For the text-containing cell, return its midpoint in (X, Y) coordinate format. 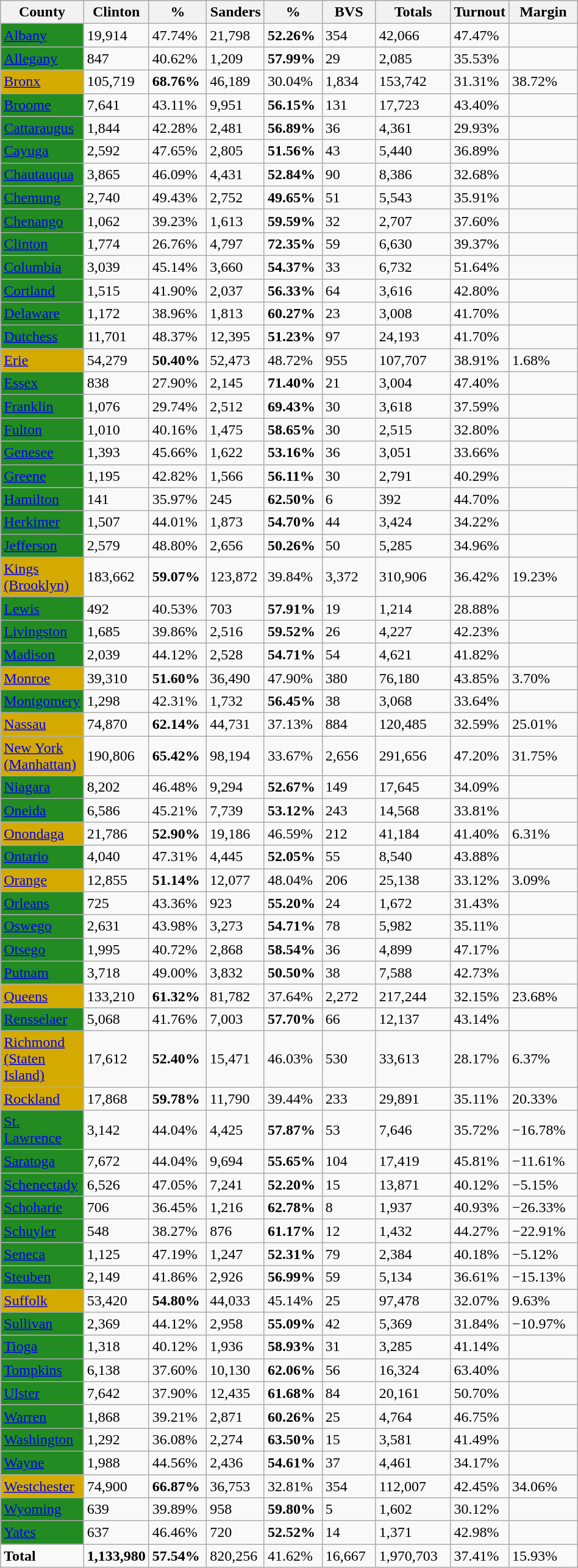
8,202 (116, 787)
4,797 (235, 244)
St. Lawrence (42, 1130)
40.93% (480, 1208)
46.09% (178, 174)
54,279 (116, 360)
3,424 (413, 522)
4,040 (116, 857)
New York (Manhattan) (42, 756)
Delaware (42, 314)
45.81% (480, 1162)
2,274 (235, 1439)
39.21% (178, 1416)
47.47% (480, 35)
Genesee (42, 453)
17,645 (413, 787)
720 (235, 1533)
Orange (42, 880)
90 (349, 174)
26 (349, 631)
38.72% (543, 82)
56.45% (293, 701)
35.72% (480, 1130)
3,581 (413, 1439)
105,719 (116, 82)
131 (349, 105)
45.21% (178, 811)
56.99% (293, 1277)
548 (116, 1231)
53 (349, 1130)
3,008 (413, 314)
33,613 (413, 1059)
Washington (42, 1439)
98,194 (235, 756)
Chemung (42, 197)
3,039 (116, 267)
46.48% (178, 787)
639 (116, 1509)
52.67% (293, 787)
58.54% (293, 949)
149 (349, 787)
56.89% (293, 128)
43.85% (480, 678)
38.91% (480, 360)
1,076 (116, 406)
32.15% (480, 996)
66.87% (178, 1486)
3,660 (235, 267)
2,145 (235, 383)
−5.15% (543, 1185)
Dutchess (42, 337)
Chautauqua (42, 174)
62.14% (178, 725)
7,739 (235, 811)
Cayuga (42, 151)
2,512 (235, 406)
Herkimer (42, 522)
43.36% (178, 903)
42.82% (178, 476)
2,871 (235, 1416)
63.40% (480, 1370)
53,420 (116, 1300)
Sanders (235, 12)
Rensselaer (42, 1019)
−10.97% (543, 1324)
3,285 (413, 1347)
Total (42, 1556)
32 (349, 221)
37.41% (480, 1556)
19,186 (235, 834)
Sullivan (42, 1324)
2,805 (235, 151)
31.84% (480, 1324)
41.76% (178, 1019)
Yates (42, 1533)
54.80% (178, 1300)
206 (349, 880)
Bronx (42, 82)
1,195 (116, 476)
54.70% (293, 522)
52.84% (293, 174)
34.09% (480, 787)
Margin (543, 12)
7,672 (116, 1162)
13,871 (413, 1185)
43.98% (178, 926)
217,244 (413, 996)
838 (116, 383)
15.93% (543, 1556)
1,566 (235, 476)
2,791 (413, 476)
44,033 (235, 1300)
Ontario (42, 857)
Broome (42, 105)
1,292 (116, 1439)
40.72% (178, 949)
43.14% (480, 1019)
123,872 (235, 576)
21,786 (116, 834)
2,039 (116, 655)
6.31% (543, 834)
1,844 (116, 128)
Tompkins (42, 1370)
12,137 (413, 1019)
3.70% (543, 678)
1,685 (116, 631)
706 (116, 1208)
37.90% (178, 1393)
44.01% (178, 522)
1,988 (116, 1463)
54 (349, 655)
9,694 (235, 1162)
52.31% (293, 1254)
1.68% (543, 360)
43.11% (178, 105)
28.17% (480, 1059)
33.64% (480, 701)
62.78% (293, 1208)
53.16% (293, 453)
6,732 (413, 267)
34.96% (480, 545)
1,010 (116, 430)
7,642 (116, 1393)
19.23% (543, 576)
12,395 (235, 337)
5 (349, 1509)
55 (349, 857)
1,515 (116, 291)
Putnam (42, 973)
1,834 (349, 82)
7,588 (413, 973)
−26.33% (543, 1208)
−16.78% (543, 1130)
52.90% (178, 834)
42.80% (480, 291)
530 (349, 1059)
33 (349, 267)
3,051 (413, 453)
847 (116, 59)
50.26% (293, 545)
1,475 (235, 430)
50.70% (480, 1393)
2,579 (116, 545)
42.23% (480, 631)
39.23% (178, 221)
1,672 (413, 903)
74,870 (116, 725)
84 (349, 1393)
51.23% (293, 337)
245 (235, 499)
52.26% (293, 35)
2,592 (116, 151)
51.64% (480, 267)
36,753 (235, 1486)
29.93% (480, 128)
4,431 (235, 174)
52.20% (293, 1185)
50.40% (178, 360)
50.50% (293, 973)
50 (349, 545)
44.27% (480, 1231)
52.52% (293, 1533)
46.46% (178, 1533)
5,068 (116, 1019)
Schenectady (42, 1185)
59.78% (178, 1099)
Westchester (42, 1486)
212 (349, 834)
6,586 (116, 811)
3,372 (349, 576)
Onondaga (42, 834)
Otsego (42, 949)
57.54% (178, 1556)
19,914 (116, 35)
2,707 (413, 221)
3,865 (116, 174)
34.06% (543, 1486)
Wyoming (42, 1509)
1,936 (235, 1347)
24 (349, 903)
1,774 (116, 244)
32.59% (480, 725)
2,752 (235, 197)
1,813 (235, 314)
40.53% (178, 608)
42.31% (178, 701)
17,723 (413, 105)
16,667 (349, 1556)
29 (349, 59)
54.37% (293, 267)
16,324 (413, 1370)
36.08% (178, 1439)
Chenango (42, 221)
2,868 (235, 949)
3,142 (116, 1130)
47.17% (480, 949)
1,970,703 (413, 1556)
48.72% (293, 360)
1,214 (413, 608)
1,622 (235, 453)
44 (349, 522)
8,386 (413, 174)
1,298 (116, 701)
2,085 (413, 59)
104 (349, 1162)
1,209 (235, 59)
33.67% (293, 756)
19 (349, 608)
41.62% (293, 1556)
38.96% (178, 314)
141 (116, 499)
41.90% (178, 291)
2,149 (116, 1277)
76,180 (413, 678)
15,471 (235, 1059)
3,273 (235, 926)
47.20% (480, 756)
61.17% (293, 1231)
14,568 (413, 811)
17,612 (116, 1059)
44,731 (235, 725)
33.66% (480, 453)
4,621 (413, 655)
35.97% (178, 499)
24,193 (413, 337)
1,318 (116, 1347)
47.19% (178, 1254)
County (42, 12)
47.40% (480, 383)
35.91% (480, 197)
5,134 (413, 1277)
56.11% (293, 476)
36.89% (480, 151)
Montgomery (42, 701)
1,613 (235, 221)
Monroe (42, 678)
8,540 (413, 857)
47.90% (293, 678)
38.27% (178, 1231)
30.12% (480, 1509)
BVS (349, 12)
48.04% (293, 880)
Essex (42, 383)
56 (349, 1370)
5,440 (413, 151)
63.50% (293, 1439)
97 (349, 337)
23.68% (543, 996)
36.45% (178, 1208)
42,066 (413, 35)
32.07% (480, 1300)
Jefferson (42, 545)
59.52% (293, 631)
Suffolk (42, 1300)
107,707 (413, 360)
5,982 (413, 926)
36.61% (480, 1277)
2,740 (116, 197)
Queens (42, 996)
Madison (42, 655)
33.81% (480, 811)
9,951 (235, 105)
78 (349, 926)
4,227 (413, 631)
4,461 (413, 1463)
55.65% (293, 1162)
Franklin (42, 406)
11,701 (116, 337)
20.33% (543, 1099)
Cortland (42, 291)
48.37% (178, 337)
112,007 (413, 1486)
57.99% (293, 59)
57.87% (293, 1130)
12,077 (235, 880)
5,285 (413, 545)
49.00% (178, 973)
47.31% (178, 857)
62.06% (293, 1370)
42.45% (480, 1486)
30.04% (293, 82)
Lewis (42, 608)
2,515 (413, 430)
637 (116, 1533)
Steuben (42, 1277)
40.29% (480, 476)
57.70% (293, 1019)
Schuyler (42, 1231)
43 (349, 151)
Wayne (42, 1463)
1,133,980 (116, 1556)
Ulster (42, 1393)
41.14% (480, 1347)
72.35% (293, 244)
190,806 (116, 756)
12 (349, 1231)
2,436 (235, 1463)
64 (349, 291)
243 (349, 811)
6,630 (413, 244)
35.53% (480, 59)
53.12% (293, 811)
42.98% (480, 1533)
42.73% (480, 973)
41.49% (480, 1439)
58.65% (293, 430)
51.14% (178, 880)
39,310 (116, 678)
876 (235, 1231)
46.59% (293, 834)
32.81% (293, 1486)
20,161 (413, 1393)
10,130 (235, 1370)
45.66% (178, 453)
28.88% (480, 608)
6,526 (116, 1185)
4,425 (235, 1130)
120,485 (413, 725)
31.43% (480, 903)
884 (349, 725)
492 (116, 608)
Turnout (480, 12)
6 (349, 499)
153,742 (413, 82)
5,369 (413, 1324)
1,868 (116, 1416)
Erie (42, 360)
Totals (413, 12)
Allegany (42, 59)
59.07% (178, 576)
1,732 (235, 701)
56.15% (293, 105)
Seneca (42, 1254)
14 (349, 1533)
4,361 (413, 128)
65.42% (178, 756)
7,241 (235, 1185)
6,138 (116, 1370)
43.88% (480, 857)
51 (349, 197)
46.03% (293, 1059)
Richmond (Staten Island) (42, 1059)
62.50% (293, 499)
2,631 (116, 926)
3,618 (413, 406)
4,899 (413, 949)
Oswego (42, 926)
81,782 (235, 996)
Hamilton (42, 499)
Saratoga (42, 1162)
4,764 (413, 1416)
958 (235, 1509)
12,435 (235, 1393)
60.27% (293, 314)
40.62% (178, 59)
Greene (42, 476)
2,528 (235, 655)
725 (116, 903)
2,384 (413, 1254)
21,798 (235, 35)
1,393 (116, 453)
1,507 (116, 522)
32.68% (480, 174)
52.40% (178, 1059)
25.01% (543, 725)
32.80% (480, 430)
58.93% (293, 1347)
11,790 (235, 1099)
392 (413, 499)
7,646 (413, 1130)
703 (235, 608)
56.33% (293, 291)
41.82% (480, 655)
40.16% (178, 430)
12,855 (116, 880)
21 (349, 383)
9,294 (235, 787)
51.56% (293, 151)
−15.13% (543, 1277)
2,369 (116, 1324)
39.37% (480, 244)
27.90% (178, 383)
25,138 (413, 880)
71.40% (293, 383)
49.65% (293, 197)
44.70% (480, 499)
233 (349, 1099)
Rockland (42, 1099)
52,473 (235, 360)
46.75% (480, 1416)
1,602 (413, 1509)
955 (349, 360)
34.22% (480, 522)
17,868 (116, 1099)
5,543 (413, 197)
Albany (42, 35)
380 (349, 678)
44.56% (178, 1463)
Cattaraugus (42, 128)
39.44% (293, 1099)
6.37% (543, 1059)
3,616 (413, 291)
Columbia (42, 267)
54.61% (293, 1463)
Oneida (42, 811)
29,891 (413, 1099)
820,256 (235, 1556)
291,656 (413, 756)
26.76% (178, 244)
923 (235, 903)
39.84% (293, 576)
46,189 (235, 82)
55.09% (293, 1324)
52.05% (293, 857)
9.63% (543, 1300)
1,371 (413, 1533)
1,432 (413, 1231)
37.64% (293, 996)
34.17% (480, 1463)
66 (349, 1019)
−11.61% (543, 1162)
1,937 (413, 1208)
1,216 (235, 1208)
49.43% (178, 197)
3,068 (413, 701)
31.31% (480, 82)
Nassau (42, 725)
2,481 (235, 128)
17,419 (413, 1162)
2,037 (235, 291)
Kings (Brooklyn) (42, 576)
31 (349, 1347)
7,003 (235, 1019)
60.26% (293, 1416)
68.76% (178, 82)
3,718 (116, 973)
41.86% (178, 1277)
29.74% (178, 406)
61.32% (178, 996)
1,062 (116, 221)
4,445 (235, 857)
1,995 (116, 949)
37 (349, 1463)
47.65% (178, 151)
97,478 (413, 1300)
59.59% (293, 221)
33.12% (480, 880)
41.40% (480, 834)
37.59% (480, 406)
3.09% (543, 880)
39.86% (178, 631)
36,490 (235, 678)
8 (349, 1208)
−5.12% (543, 1254)
Schoharie (42, 1208)
Niagara (42, 787)
47.05% (178, 1185)
310,906 (413, 576)
2,926 (235, 1277)
59.80% (293, 1509)
43.40% (480, 105)
41,184 (413, 834)
37.13% (293, 725)
42 (349, 1324)
2,516 (235, 631)
51.60% (178, 678)
2,272 (349, 996)
36.42% (480, 576)
183,662 (116, 576)
1,247 (235, 1254)
57.91% (293, 608)
40.18% (480, 1254)
1,873 (235, 522)
79 (349, 1254)
55.20% (293, 903)
48.80% (178, 545)
7,641 (116, 105)
Tioga (42, 1347)
Fulton (42, 430)
−22.91% (543, 1231)
74,900 (116, 1486)
31.75% (543, 756)
61.68% (293, 1393)
Warren (42, 1416)
Livingston (42, 631)
3,004 (413, 383)
39.89% (178, 1509)
1,125 (116, 1254)
Orleans (42, 903)
2,958 (235, 1324)
3,832 (235, 973)
133,210 (116, 996)
1,172 (116, 314)
42.28% (178, 128)
69.43% (293, 406)
23 (349, 314)
47.74% (178, 35)
